Scan for the cell matching the given text and deliver its (x, y) coordinate at center. 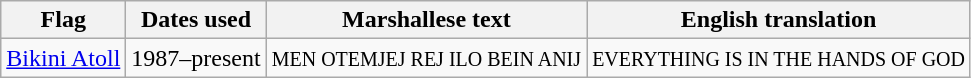
Dates used (196, 20)
EVERYTHING IS IN THE HANDS OF GOD (779, 58)
English translation (779, 20)
Bikini Atoll (64, 58)
Marshallese text (426, 20)
MEN OTEMJEJ REJ ILO BEIN ANIJ (426, 58)
Flag (64, 20)
1987–present (196, 58)
